For the text-containing cell, return its midpoint in (X, Y) coordinate format. 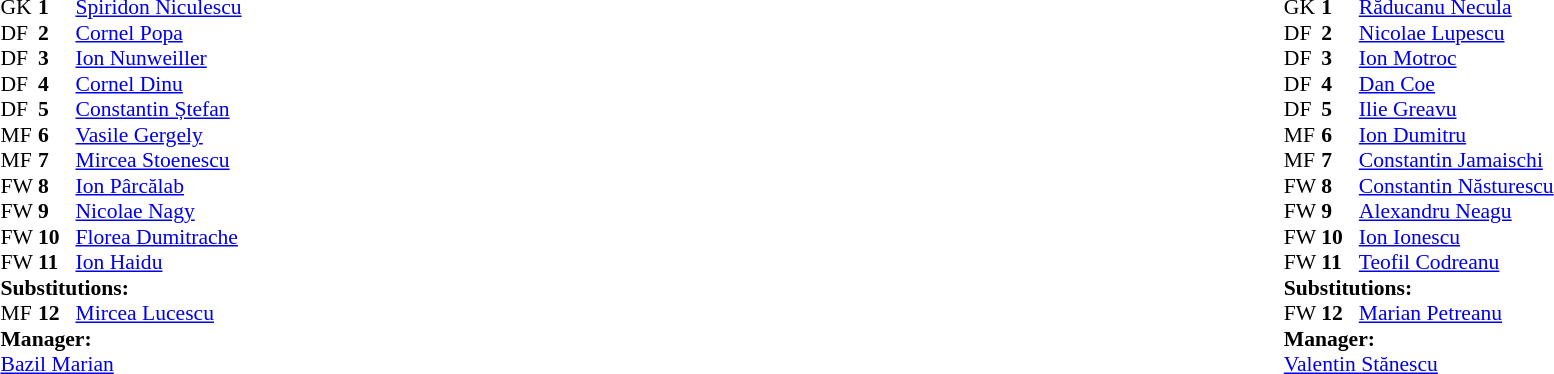
Teofil Codreanu (1456, 263)
Ion Motroc (1456, 59)
Nicolae Nagy (159, 211)
Ion Haidu (159, 263)
Alexandru Neagu (1456, 211)
Ion Ionescu (1456, 237)
Nicolae Lupescu (1456, 33)
Mircea Stoenescu (159, 161)
Ilie Greavu (1456, 109)
Constantin Ștefan (159, 109)
Ion Nunweiller (159, 59)
Ion Dumitru (1456, 135)
Ion Pârcălab (159, 186)
Cornel Popa (159, 33)
Constantin Năsturescu (1456, 186)
Mircea Lucescu (159, 313)
Cornel Dinu (159, 84)
Florea Dumitrache (159, 237)
Marian Petreanu (1456, 313)
Vasile Gergely (159, 135)
Dan Coe (1456, 84)
Constantin Jamaischi (1456, 161)
